Pinpoint the cell where the given text exists, returning its [x, y] midpoint coordinate. 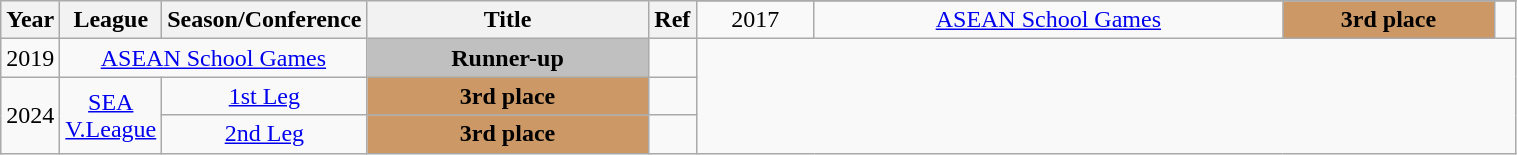
Runner-up [508, 58]
Season/Conference [264, 20]
2nd Leg [264, 134]
2019 [30, 58]
League [111, 20]
2017 [756, 20]
Year [30, 20]
Title [508, 20]
Ref [672, 20]
SEA V.League [111, 115]
1st Leg [264, 96]
2024 [30, 115]
